Identify which cell holds the provided text, then report its (X, Y) central coordinate. 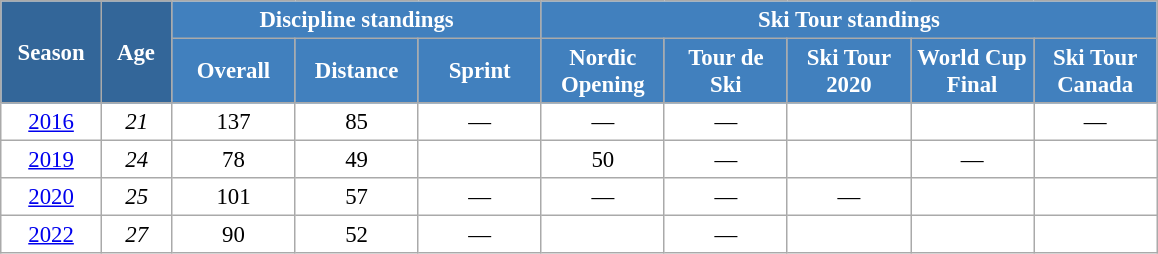
World CupFinal (972, 72)
Age (136, 52)
101 (234, 197)
78 (234, 160)
2020 (52, 197)
Sprint (480, 72)
57 (356, 197)
Discipline standings (356, 20)
2016 (52, 122)
Overall (234, 72)
49 (356, 160)
Ski Tour standings (848, 20)
24 (136, 160)
85 (356, 122)
NordicOpening (602, 72)
Ski TourCanada (1096, 72)
2022 (52, 235)
25 (136, 197)
50 (602, 160)
21 (136, 122)
90 (234, 235)
27 (136, 235)
Tour deSki (726, 72)
137 (234, 122)
Season (52, 52)
52 (356, 235)
2019 (52, 160)
Ski Tour2020 (848, 72)
Distance (356, 72)
